Pinpoint the cell where the given text exists, returning its (x, y) midpoint coordinate. 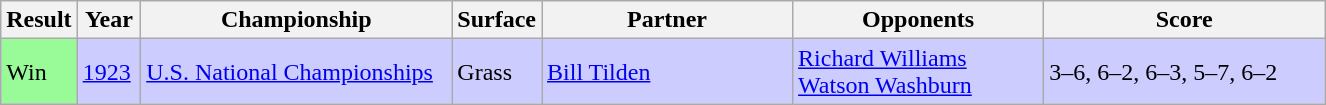
Championship (296, 20)
Opponents (918, 20)
Grass (497, 72)
Win (39, 72)
Bill Tilden (668, 72)
Partner (668, 20)
Richard Williams Watson Washburn (918, 72)
U.S. National Championships (296, 72)
Result (39, 20)
1923 (109, 72)
3–6, 6–2, 6–3, 5–7, 6–2 (1184, 72)
Surface (497, 20)
Year (109, 20)
Score (1184, 20)
